Locate the cell with the specified text and output its (x, y) center coordinate. 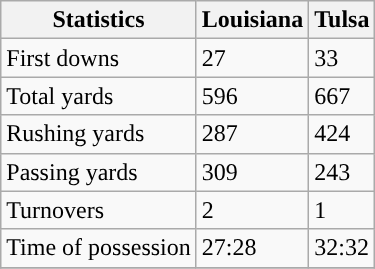
Total yards (99, 96)
Statistics (99, 20)
Time of possession (99, 248)
Tulsa (342, 20)
32:32 (342, 248)
243 (342, 172)
33 (342, 58)
Louisiana (252, 20)
Turnovers (99, 210)
287 (252, 134)
309 (252, 172)
27:28 (252, 248)
1 (342, 210)
667 (342, 96)
Passing yards (99, 172)
First downs (99, 58)
596 (252, 96)
27 (252, 58)
Rushing yards (99, 134)
424 (342, 134)
2 (252, 210)
